Output the (X, Y) coordinate of the center of the cell containing the given text.  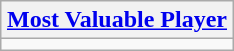
Most Valuable Player (116, 20)
